Capture the cell that displays the provided text and extract its [x, y] central coordinate. 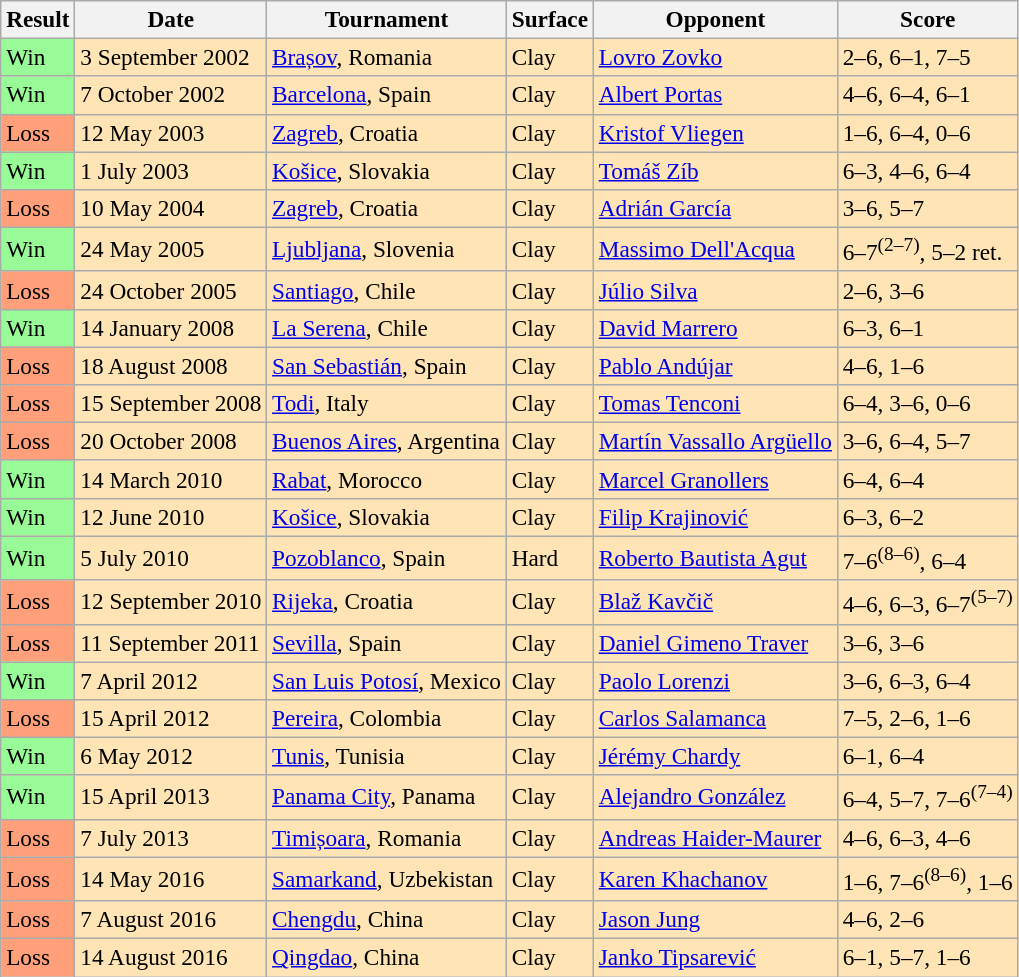
12 June 2010 [171, 517]
Albert Portas [715, 95]
Martín Vassallo Argüello [715, 441]
Date [171, 19]
3–6, 6–3, 6–4 [928, 680]
4–6, 6–3, 6–7(5–7) [928, 602]
Kristof Vliegen [715, 133]
Pablo Andújar [715, 366]
San Luis Potosí, Mexico [387, 680]
3–6, 6–4, 5–7 [928, 441]
18 August 2008 [171, 366]
1–6, 7–6(8–6), 1–6 [928, 878]
Marcel Granollers [715, 479]
4–6, 6–3, 4–6 [928, 838]
Tomas Tenconi [715, 403]
Score [928, 19]
Timișoara, Romania [387, 838]
Santiago, Chile [387, 290]
San Sebastián, Spain [387, 366]
Samarkand, Uzbekistan [387, 878]
2–6, 3–6 [928, 290]
14 August 2016 [171, 957]
7–6(8–6), 6–4 [928, 557]
Carlos Salamanca [715, 718]
Result [38, 19]
Tournament [387, 19]
Júlio Silva [715, 290]
7 October 2002 [171, 95]
Jérémy Chardy [715, 756]
24 May 2005 [171, 249]
Surface [550, 19]
7 April 2012 [171, 680]
David Marrero [715, 328]
4–6, 6–4, 6–1 [928, 95]
5 July 2010 [171, 557]
6 May 2012 [171, 756]
Tomáš Zíb [715, 170]
3–6, 3–6 [928, 643]
Karen Khachanov [715, 878]
Filip Krajinović [715, 517]
Daniel Gimeno Traver [715, 643]
6–1, 6–4 [928, 756]
Panama City, Panama [387, 797]
Jason Jung [715, 920]
6–3, 6–2 [928, 517]
3–6, 5–7 [928, 208]
Sevilla, Spain [387, 643]
14 January 2008 [171, 328]
12 September 2010 [171, 602]
Chengdu, China [387, 920]
7–5, 2–6, 1–6 [928, 718]
15 April 2013 [171, 797]
Janko Tipsarević [715, 957]
Opponent [715, 19]
15 September 2008 [171, 403]
14 March 2010 [171, 479]
15 April 2012 [171, 718]
Hard [550, 557]
2–6, 6–1, 7–5 [928, 57]
Todi, Italy [387, 403]
6–4, 5–7, 7–6(7–4) [928, 797]
24 October 2005 [171, 290]
Buenos Aires, Argentina [387, 441]
Tunis, Tunisia [387, 756]
Pereira, Colombia [387, 718]
Blaž Kavčič [715, 602]
10 May 2004 [171, 208]
Adrián García [715, 208]
6–3, 6–1 [928, 328]
3 September 2002 [171, 57]
7 August 2016 [171, 920]
Rabat, Morocco [387, 479]
11 September 2011 [171, 643]
1 July 2003 [171, 170]
14 May 2016 [171, 878]
4–6, 2–6 [928, 920]
Alejandro González [715, 797]
Andreas Haider-Maurer [715, 838]
Lovro Zovko [715, 57]
6–4, 6–4 [928, 479]
Rijeka, Croatia [387, 602]
Paolo Lorenzi [715, 680]
6–1, 5–7, 1–6 [928, 957]
Qingdao, China [387, 957]
1–6, 6–4, 0–6 [928, 133]
Barcelona, Spain [387, 95]
12 May 2003 [171, 133]
6–3, 4–6, 6–4 [928, 170]
4–6, 1–6 [928, 366]
Massimo Dell'Acqua [715, 249]
La Serena, Chile [387, 328]
6–7(2–7), 5–2 ret. [928, 249]
Brașov, Romania [387, 57]
20 October 2008 [171, 441]
Ljubljana, Slovenia [387, 249]
Pozoblanco, Spain [387, 557]
7 July 2013 [171, 838]
Roberto Bautista Agut [715, 557]
6–4, 3–6, 0–6 [928, 403]
